Find where the given text appears and provide that cell's center as [x, y] coordinate. 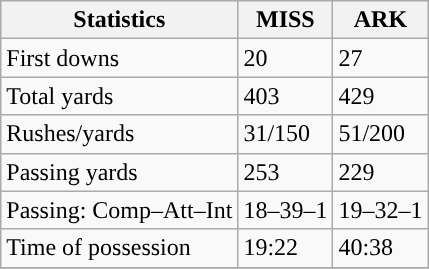
20 [286, 58]
253 [286, 172]
403 [286, 96]
Passing yards [120, 172]
19:22 [286, 248]
Passing: Comp–Att–Int [120, 210]
51/200 [380, 134]
229 [380, 172]
19–32–1 [380, 210]
40:38 [380, 248]
31/150 [286, 134]
27 [380, 58]
First downs [120, 58]
Total yards [120, 96]
Rushes/yards [120, 134]
18–39–1 [286, 210]
Time of possession [120, 248]
429 [380, 96]
MISS [286, 20]
ARK [380, 20]
Statistics [120, 20]
